Search for the cell housing the specified text and yield its (X, Y) center coordinate. 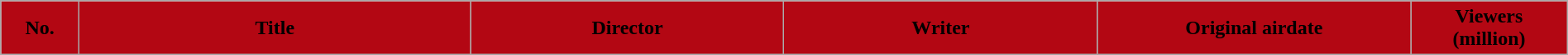
Viewers(million) (1489, 28)
Director (627, 28)
No. (40, 28)
Writer (941, 28)
Title (275, 28)
Original airdate (1254, 28)
